Capture the cell that displays the provided text and extract its (X, Y) central coordinate. 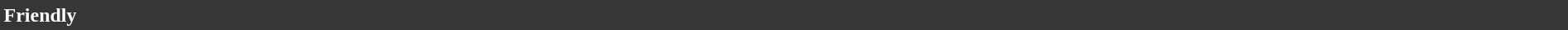
Friendly (784, 15)
